Pinpoint the cell where the given text exists, returning its [x, y] midpoint coordinate. 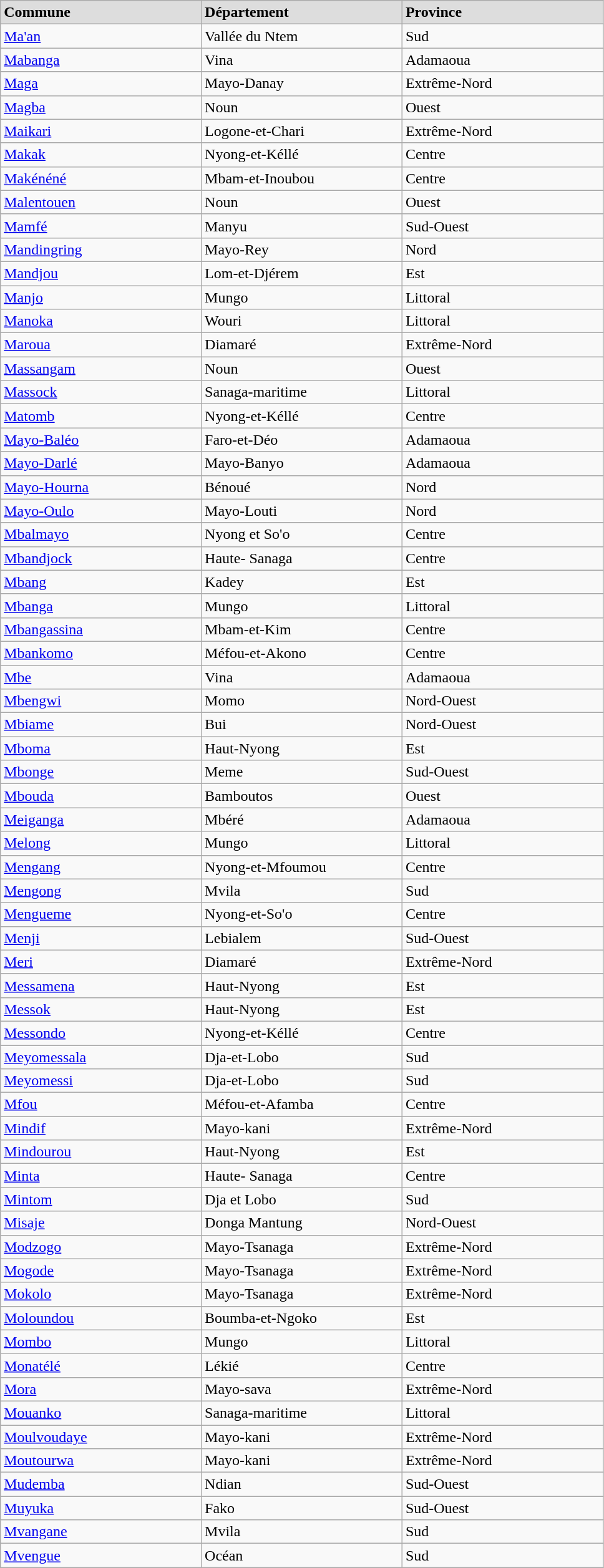
Moulvoudaye [101, 1436]
Mbéré [302, 820]
Mfou [101, 1105]
Messamena [101, 985]
Mouanko [101, 1413]
Maikari [101, 131]
Makénéné [101, 178]
Nyong-et-So'o [302, 914]
Mbengwi [101, 701]
Mvengue [101, 1556]
Makak [101, 155]
Kadey [302, 582]
Meiganga [101, 820]
Messondo [101, 1033]
Mayo-Danay [302, 84]
Moloundou [101, 1318]
Bui [302, 725]
Mbandjock [101, 558]
Muyuka [101, 1508]
Nyong et So'o [302, 535]
Mbam-et-Kim [302, 629]
Faro-et-Déo [302, 440]
Province [502, 12]
Mintom [101, 1199]
Mbalmayo [101, 535]
Mengang [101, 867]
Méfou-et-Akono [302, 653]
Mayo-sava [302, 1389]
Mvangane [101, 1532]
Massock [101, 392]
Menji [101, 938]
Mayo-Hourna [101, 487]
Melong [101, 843]
Donga Mantung [302, 1223]
Mbam-et-Inoubou [302, 178]
Mayo-Louti [302, 511]
Matomb [101, 416]
Mombo [101, 1342]
Mogode [101, 1270]
Massangam [101, 369]
Mayo-Rey [302, 249]
Mbe [101, 677]
Lebialem [302, 938]
Malentouen [101, 202]
Département [302, 12]
Mindif [101, 1128]
Mbonge [101, 772]
Misaje [101, 1223]
Mora [101, 1389]
Lom-et-Djérem [302, 273]
Mengong [101, 891]
Lékié [302, 1365]
Logone-et-Chari [302, 131]
Bamboutos [302, 796]
Mandingring [101, 249]
Meri [101, 962]
Messok [101, 1009]
Meyomessala [101, 1057]
Mboma [101, 748]
Fako [302, 1508]
Ndian [302, 1484]
Mabanga [101, 60]
Wouri [302, 321]
Mbouda [101, 796]
Meyomessi [101, 1081]
Mbanga [101, 606]
Maga [101, 84]
Boumba-et-Ngoko [302, 1318]
Magba [101, 107]
Mayo-Oulo [101, 511]
Monatélé [101, 1365]
Mindourou [101, 1152]
Ma'an [101, 36]
Modzogo [101, 1247]
Mbang [101, 582]
Océan [302, 1556]
Manjo [101, 298]
Mudemba [101, 1484]
Mamfé [101, 226]
Minta [101, 1176]
Nyong-et-Mfoumou [302, 867]
Mokolo [101, 1294]
Momo [302, 701]
Mbangassina [101, 629]
Méfou-et-Afamba [302, 1105]
Manoka [101, 321]
Maroua [101, 345]
Mbankomo [101, 653]
Meme [302, 772]
Mayo-Darlé [101, 463]
Moutourwa [101, 1461]
Mandjou [101, 273]
Mayo-Banyo [302, 463]
Manyu [302, 226]
Mayo-Baléo [101, 440]
Dja et Lobo [302, 1199]
Commune [101, 12]
Mbiame [101, 725]
Bénoué [302, 487]
Vallée du Ntem [302, 36]
Mengueme [101, 914]
